Pinpoint the cell where the given text exists, returning its [x, y] midpoint coordinate. 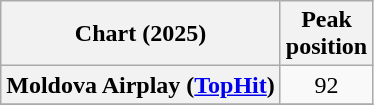
Chart (2025) [141, 34]
Moldova Airplay (TopHit) [141, 85]
Peakposition [326, 34]
92 [326, 85]
